Identify which cell holds the provided text, then report its [X, Y] central coordinate. 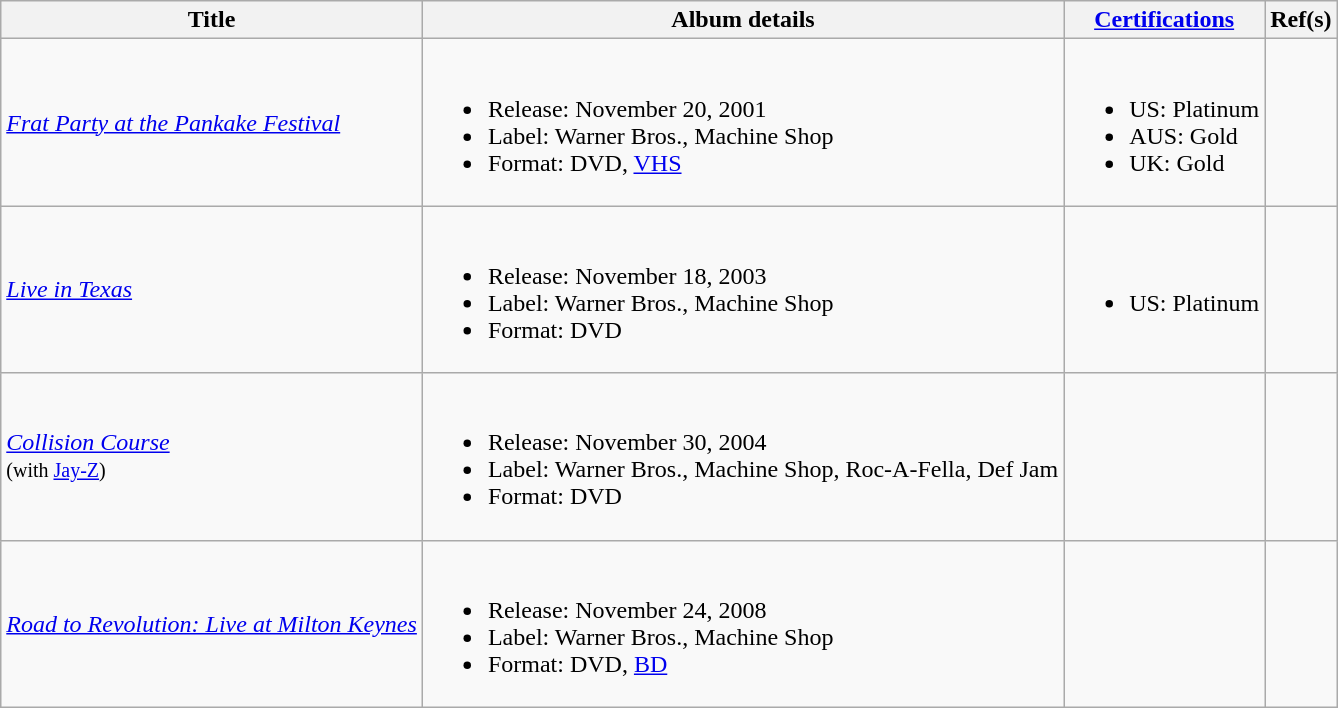
Release: November 30, 2004Label: Warner Bros., Machine Shop, Roc-A-Fella, Def JamFormat: DVD [742, 456]
Road to Revolution: Live at Milton Keynes [212, 624]
Album details [742, 20]
US: Platinum [1164, 290]
Collision Course(with Jay-Z) [212, 456]
Frat Party at the Pankake Festival [212, 122]
Release: November 24, 2008Label: Warner Bros., Machine ShopFormat: DVD, BD [742, 624]
Release: November 20, 2001Label: Warner Bros., Machine ShopFormat: DVD, VHS [742, 122]
Title [212, 20]
Live in Texas [212, 290]
US: PlatinumAUS: GoldUK: Gold [1164, 122]
Certifications [1164, 20]
Ref(s) [1301, 20]
Release: November 18, 2003Label: Warner Bros., Machine ShopFormat: DVD [742, 290]
